Locate the cell with the specified text and output its (x, y) center coordinate. 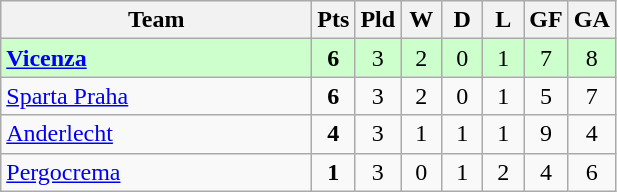
Vicenza (156, 58)
8 (592, 58)
W (422, 20)
Pld (378, 20)
GA (592, 20)
Team (156, 20)
9 (546, 134)
Pergocrema (156, 172)
D (462, 20)
Anderlecht (156, 134)
GF (546, 20)
Pts (334, 20)
Sparta Praha (156, 96)
L (504, 20)
5 (546, 96)
